Find where the given text appears and provide that cell's center as [X, Y] coordinate. 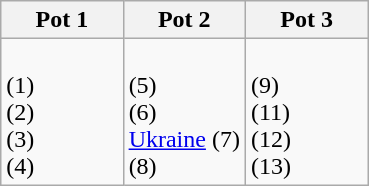
Pot 1 [62, 20]
Pot 2 [184, 20]
(5) (6) Ukraine (7) (8) [184, 112]
Pot 3 [306, 20]
(9) (11) (12) (13) [306, 112]
(1) (2) (3) (4) [62, 112]
